Pinpoint the cell where the given text exists, returning its (X, Y) midpoint coordinate. 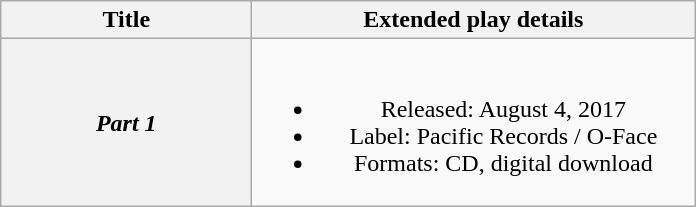
Released: August 4, 2017Label: Pacific Records / O-FaceFormats: CD, digital download (474, 122)
Extended play details (474, 20)
Title (126, 20)
Part 1 (126, 122)
